Extract the [X, Y] coordinate from the center of the cell holding the provided text.  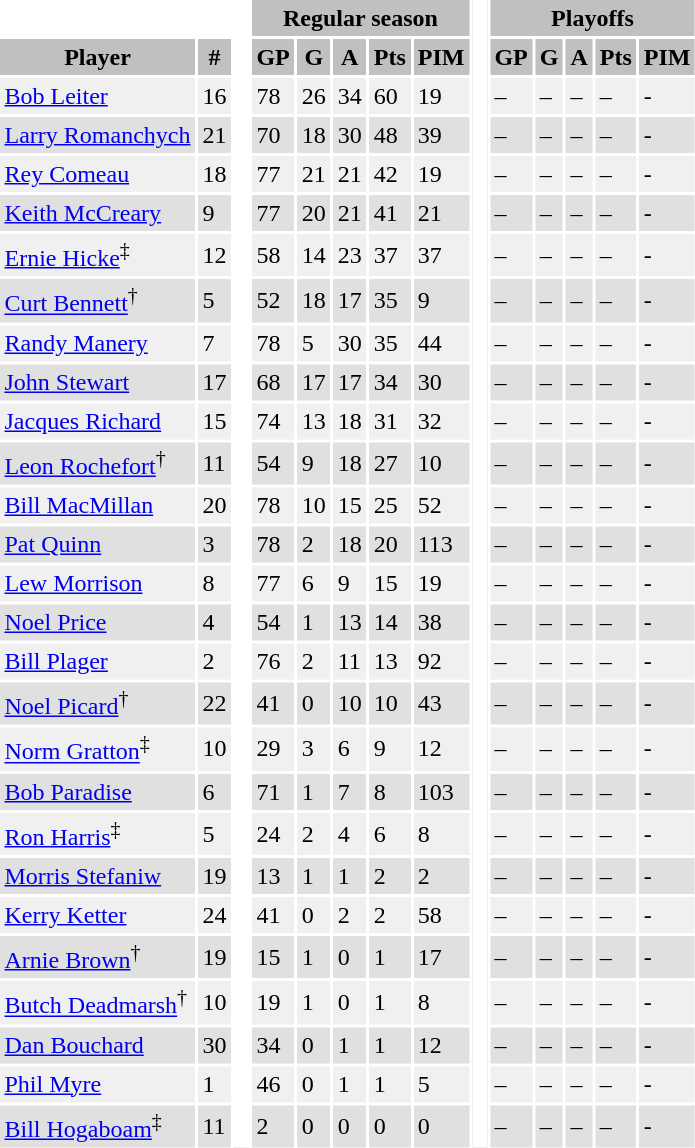
46 [273, 1084]
31 [390, 421]
Curt Bennett† [98, 300]
Bill Hogaboam‡ [98, 1126]
16 [214, 96]
22 [214, 703]
Bob Leiter [98, 96]
Morris Stefaniw [98, 876]
Playoffs [592, 18]
Player [98, 57]
60 [390, 96]
Noel Picard† [98, 703]
Bill MacMillan [98, 505]
70 [273, 135]
Regular season [360, 18]
Larry Romanchych [98, 135]
25 [390, 505]
23 [350, 255]
Ron Harris‡ [98, 833]
27 [390, 463]
Pat Quinn [98, 544]
76 [273, 661]
Randy Manery [98, 343]
Butch Deadmarsh† [98, 1002]
Kerry Ketter [98, 915]
Rey Comeau [98, 174]
Keith McCreary [98, 213]
103 [441, 791]
44 [441, 343]
Ernie Hicke‡ [98, 255]
48 [390, 135]
Jacques Richard [98, 421]
92 [441, 661]
32 [441, 421]
74 [273, 421]
43 [441, 703]
Phil Myre [98, 1084]
29 [273, 749]
68 [273, 382]
Lew Morrison [98, 583]
Bob Paradise [98, 791]
113 [441, 544]
71 [273, 791]
42 [390, 174]
26 [314, 96]
Bill Plager [98, 661]
Noel Price [98, 622]
Leon Rochefort† [98, 463]
39 [441, 135]
38 [441, 622]
John Stewart [98, 382]
Norm Gratton‡ [98, 749]
# [214, 57]
Arnie Brown† [98, 957]
Dan Bouchard [98, 1045]
